Scan for the cell matching the given text and deliver its [x, y] coordinate at center. 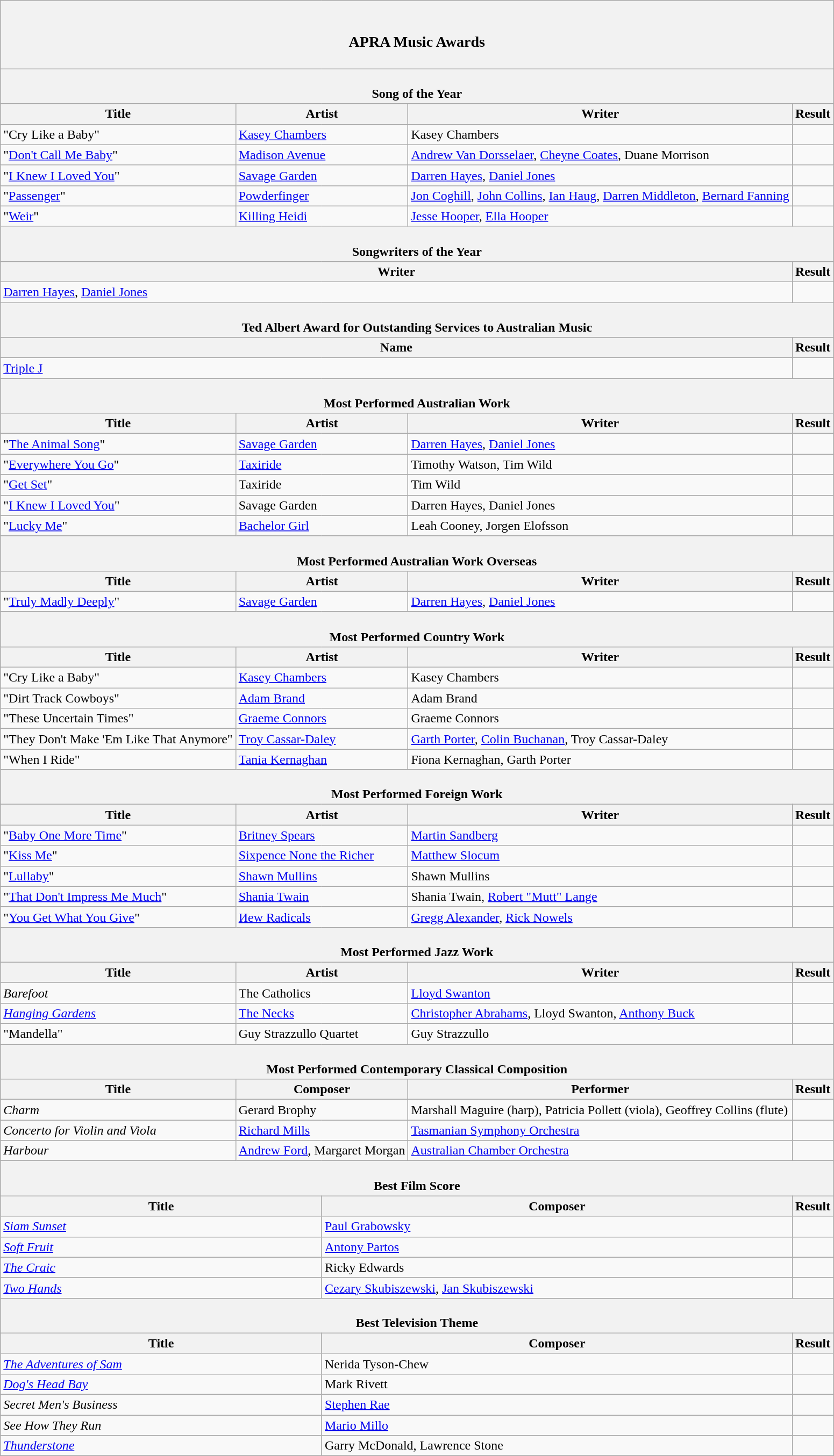
The Necks [322, 1013]
Nerida Tyson-Chew [557, 1364]
Secret Men's Business [161, 1405]
Christopher Abrahams, Lloyd Swanton, Anthony Buck [600, 1013]
Garry McDonald, Lawrence Stone [557, 1446]
Best Film Score [417, 1178]
Most Performed Australian Work Overseas [417, 554]
Troy Cassar-Daley [322, 739]
"Everywhere You Go" [118, 464]
Ted Albert Award for Outstanding Services to Australian Music [417, 320]
Madison Avenue [322, 155]
Powderfinger [322, 196]
Fiona Kernaghan, Garth Porter [600, 759]
Sixpence None the Richer [322, 856]
Most Performed Country Work [417, 629]
Jon Coghill, John Collins, Ian Haug, Darren Middleton, Bernard Fanning [600, 196]
Matthew Slocum [600, 856]
Andrew Ford, Margaret Morgan [322, 1151]
Gregg Alexander, Rick Nowels [600, 917]
Tania Kernaghan [322, 759]
Richard Mills [322, 1130]
Mark Rivett [557, 1384]
Guy Strazzullo [600, 1034]
Ricky Edwards [557, 1267]
Most Performed Foreign Work [417, 787]
"Lullaby" [118, 876]
Songwriters of the Year [417, 244]
Triple J [397, 368]
Tim Wild [600, 485]
Soft Fruit [161, 1247]
Mario Millo [557, 1425]
"The Animal Song" [118, 444]
Andrew Van Dorsselaer, Cheyne Coates, Duane Morrison [600, 155]
Иew Radicals [322, 917]
Stephen Rae [557, 1405]
Harbour [118, 1151]
Garth Porter, Colin Buchanan, Troy Cassar-Daley [600, 739]
Charm [118, 1110]
Song of the Year [417, 86]
"When I Ride" [118, 759]
"Don't Call Me Baby" [118, 155]
Gerard Brophy [322, 1110]
Most Performed Australian Work [417, 396]
"You Get What You Give" [118, 917]
Barefoot [118, 993]
Marshall Maguire (harp), Patricia Pollett (viola), Geoffrey Collins (flute) [600, 1110]
Name [397, 348]
Paul Grabowsky [557, 1227]
"Truly Madly Deeply" [118, 601]
Leah Cooney, Jorgen Elofsson [600, 526]
"Kiss Me" [118, 856]
"Baby One More Time" [118, 835]
"Weir" [118, 216]
Best Television Theme [417, 1316]
Martin Sandberg [600, 835]
Guy Strazzullo Quartet [322, 1034]
Timothy Watson, Tim Wild [600, 464]
Concerto for Violin and Viola [118, 1130]
Two Hands [161, 1288]
Thunderstone [161, 1446]
Bachelor Girl [322, 526]
Cezary Skubiszewski, Jan Skubiszewski [557, 1288]
Siam Sunset [161, 1227]
"Dirt Track Cowboys" [118, 698]
Hanging Gardens [118, 1013]
Jesse Hooper, Ella Hooper [600, 216]
"Lucky Me" [118, 526]
Most Performed Contemporary Classical Composition [417, 1062]
"They Don't Make 'Em Like That Anymore" [118, 739]
Britney Spears [322, 835]
"Get Set" [118, 485]
Killing Heidi [322, 216]
"That Don't Impress Me Much" [118, 896]
Most Performed Jazz Work [417, 945]
Antony Partos [557, 1247]
Tasmanian Symphony Orchestra [600, 1130]
Performer [600, 1089]
Dog's Head Bay [161, 1384]
Shania Twain, Robert "Mutt" Lange [600, 896]
Shania Twain [322, 896]
"These Uncertain Times" [118, 719]
The Catholics [322, 993]
The Craic [161, 1267]
The Adventures of Sam [161, 1364]
Lloyd Swanton [600, 993]
"Mandella" [118, 1034]
See How They Run [161, 1425]
APRA Music Awards [417, 34]
"Passenger" [118, 196]
Australian Chamber Orchestra [600, 1151]
